For the text-containing cell, return its midpoint in (x, y) coordinate format. 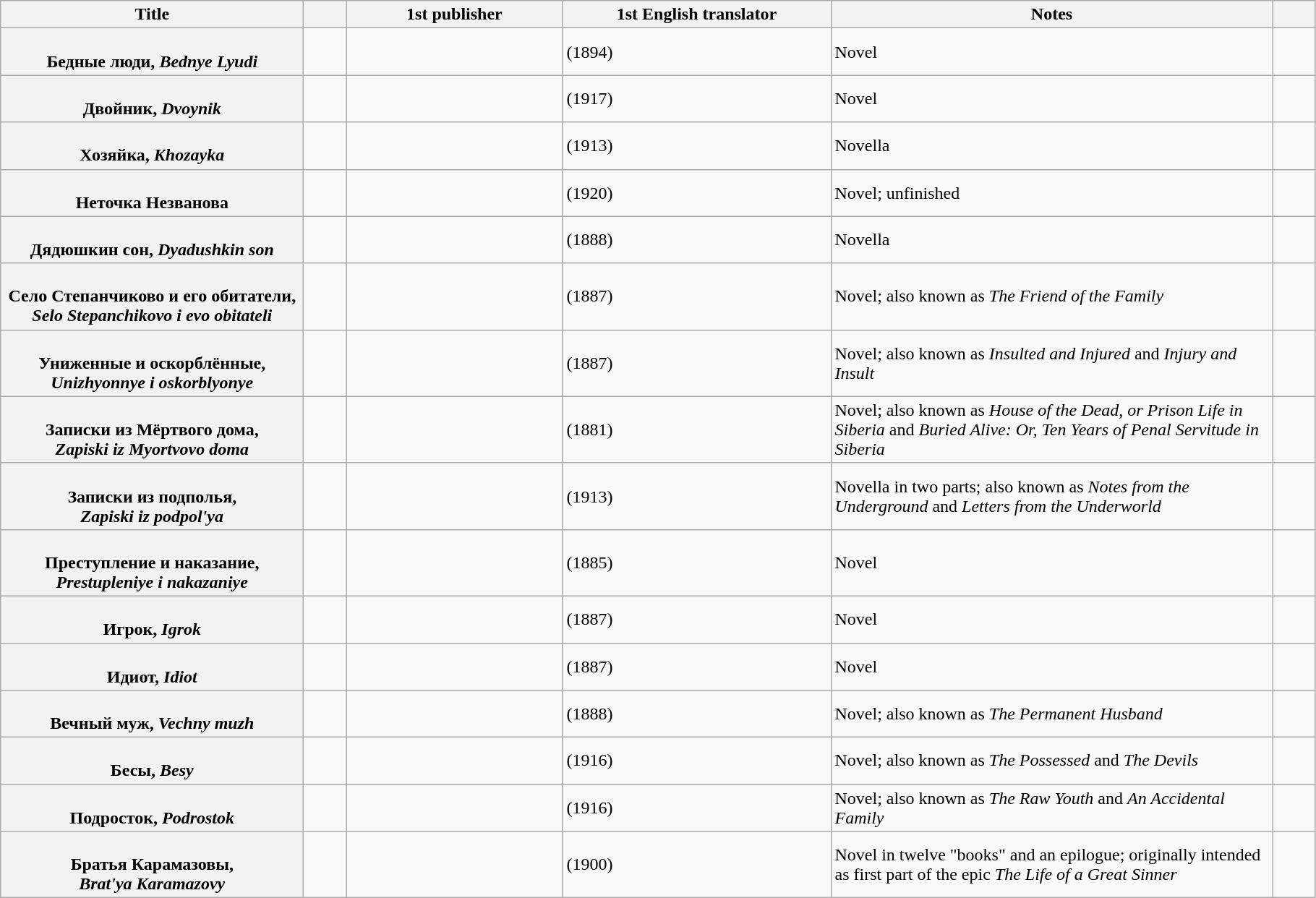
(1881) (697, 429)
Novel in twelve "books" and an epilogue; originally intended as first part of the epic The Life of a Great Sinner (1051, 865)
Неточка Незванова (152, 192)
Title (152, 14)
(1917) (697, 98)
(1885) (697, 563)
Село Степанчиково и его обитатели, Selo Stepanchikovo i evo obitateli (152, 296)
Novella in two parts; also known as Notes from the Underground and Letters from the Underworld (1051, 496)
Дядюшкин сон, Dyadushkin son (152, 240)
Бедные люди, Bednye Lyudi (152, 52)
Хозяйка, Khozayka (152, 146)
Notes (1051, 14)
Novel; also known as The Raw Youth and An Accidental Family (1051, 808)
Novel; also known as The Permanent Husband (1051, 714)
Двойник, Dvoynik (152, 98)
Униженные и оскорблённые, Unizhyonnye i oskorblyonye (152, 363)
Идиот, Idiot (152, 667)
1st English translator (697, 14)
Вечный муж, Vechny muzh (152, 714)
Подросток, Podrostok (152, 808)
Novel; also known as House of the Dead, or Prison Life in Siberia and Buried Alive: Or, Ten Years of Penal Servitude in Siberia (1051, 429)
(1920) (697, 192)
Записки из подполья,Zapiski iz podpol'ya (152, 496)
Novel; also known as The Friend of the Family (1051, 296)
Novel; unfinished (1051, 192)
Записки из Мёртвого дома,Zapiski iz Myortvovo doma (152, 429)
Преступление и наказание, Prestupleniye i nakazaniye (152, 563)
(1900) (697, 865)
Братья Карамазовы,Brat'ya Karamazovy (152, 865)
(1894) (697, 52)
Игрок, Igrok (152, 619)
Бесы, Besy (152, 761)
Novel; also known as Insulted and Injured and Injury and Insult (1051, 363)
1st publisher (454, 14)
Novel; also known as The Possessed and The Devils (1051, 761)
